Determine the (X, Y) coordinate at the center of the cell enclosing the given text.  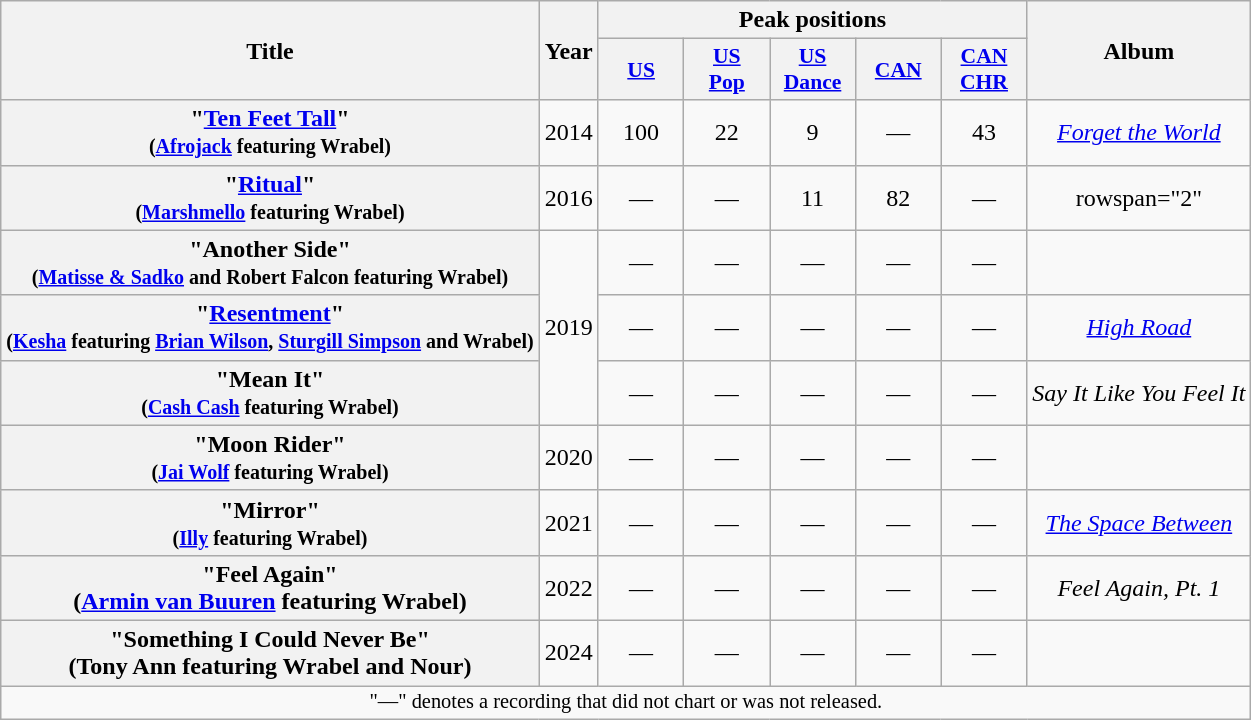
"Another Side"(Matisse & Sadko and Robert Falcon featuring Wrabel) (270, 262)
Title (270, 50)
"—" denotes a recording that did not chart or was not released. (626, 703)
2014 (568, 132)
USPop (727, 70)
Peak positions (812, 20)
Feel Again, Pt. 1 (1139, 588)
Year (568, 50)
9 (813, 132)
USDance (813, 70)
22 (727, 132)
100 (641, 132)
"Something I Could Never Be" (Tony Ann featuring Wrabel and Nour) (270, 652)
High Road (1139, 328)
Say It Like You Feel It (1139, 392)
2024 (568, 652)
Album (1139, 50)
82 (898, 198)
2022 (568, 588)
"Ritual"(Marshmello featuring Wrabel) (270, 198)
"Mean It"(Cash Cash featuring Wrabel) (270, 392)
CAN (898, 70)
rowspan="2" (1139, 198)
2016 (568, 198)
43 (984, 132)
2019 (568, 328)
2020 (568, 458)
Forget the World (1139, 132)
"Ten Feet Tall"(Afrojack featuring Wrabel) (270, 132)
"Resentment"(Kesha featuring Brian Wilson, Sturgill Simpson and Wrabel) (270, 328)
"Feel Again" (Armin van Buuren featuring Wrabel) (270, 588)
"Moon Rider"(Jai Wolf featuring Wrabel) (270, 458)
"Mirror"(Illy featuring Wrabel) (270, 522)
The Space Between (1139, 522)
11 (813, 198)
2021 (568, 522)
US (641, 70)
CANCHR (984, 70)
